Provide the [x, y] coordinate of the cell's center where the given text is located.  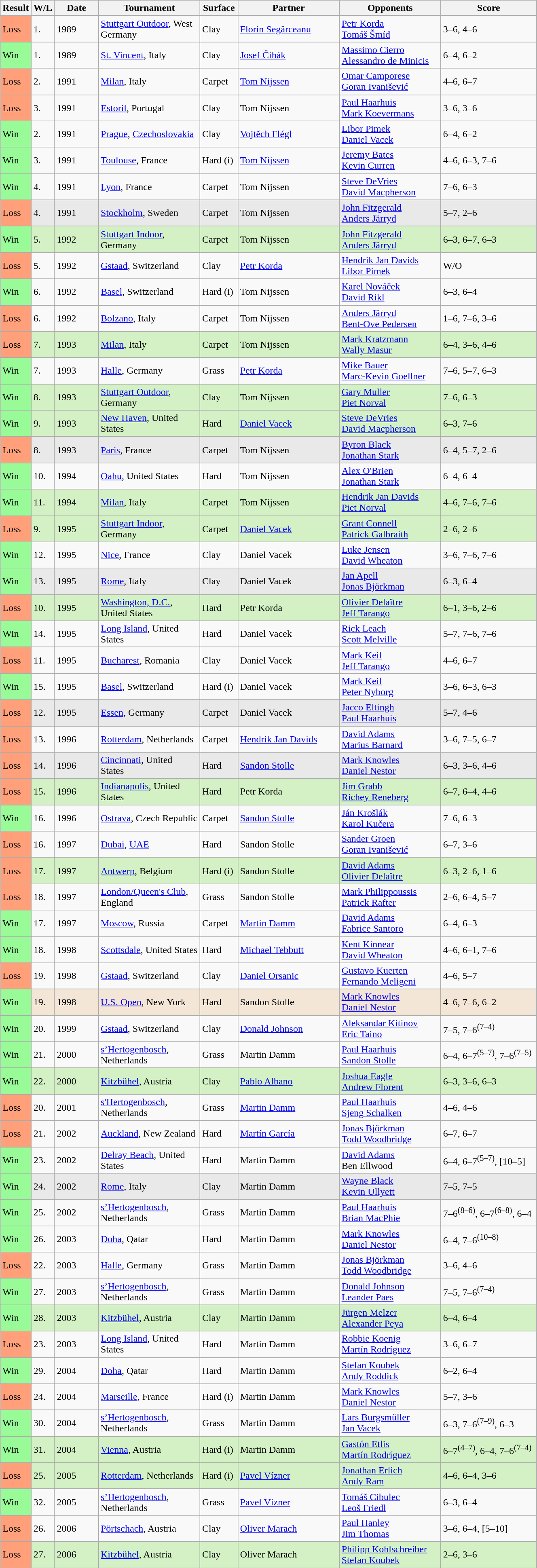
Byron Black Jonathan Stark [390, 450]
Kent Kinnear David Wheaton [390, 949]
Luke Jensen David Wheaton [390, 555]
Washington, D.C., United States [149, 607]
Mark Keil Peter Nyborg [390, 687]
3–6, 7–5, 6–7 [488, 739]
Pablo Albano [289, 1081]
Hendrik Jan Davids [289, 739]
Result [16, 8]
3–6, 6–4, [5–10] [488, 1528]
6–3, 7–6(7–9), 6–3 [488, 1423]
Tournament [149, 8]
Stockholm, Sweden [149, 213]
5–7, 3–6 [488, 1397]
W/O [488, 265]
5–7, 2–6 [488, 213]
Cincinnati, United States [149, 766]
Indianapolis, United States [149, 792]
Philipp Kohlschreiber Stefan Koubek [390, 1554]
Petr Korda Tomáš Šmíd [390, 29]
Antwerp, Belgium [149, 871]
s'Hertogenbosch, Netherlands [149, 1107]
Rick Leach Scott Melville [390, 634]
David Adams Ben Ellwood [390, 1160]
Paul Haarhuis Brian MacPhie [390, 1213]
30. [43, 1423]
4–6, 6–1, 7–6 [488, 949]
Bolzano, Italy [149, 318]
Paris, France [149, 450]
Paul Haarhuis Sandon Stolle [390, 1054]
Massimo Cierro Alessandro de Minicis [390, 55]
Donald Johnson [289, 1029]
Jacco Eltingh Paul Haarhuis [390, 712]
5–7, 7–6, 7–6 [488, 634]
Dubai, UAE [149, 844]
4–6, 7–6, 7–6 [488, 502]
Jim Grabb Richey Reneberg [390, 792]
3–6, 6–3, 6–3 [488, 687]
4–6, 7–6, 6–2 [488, 1002]
4–6, 6–4, 3–6 [488, 1476]
Oahu, United States [149, 476]
Karel Nováček David Rikl [390, 292]
Auckland, New Zealand [149, 1134]
7–6, 5–7, 6–3 [488, 371]
6–3, 3–6, 6–3 [488, 1081]
4–6, 6–3, 7–6 [488, 160]
7–6(8–6), 6–7(6–8), 6–4 [488, 1213]
David Adams Olivier Delaître [390, 871]
Jonathan Erlich Andy Ram [390, 1476]
Vojtěch Flégl [289, 134]
28. [43, 1318]
Mark Keil Jeff Tarango [390, 660]
6–3, 6–7, 6–3 [488, 239]
31. [43, 1449]
5–7, 4–6 [488, 712]
2–6, 2–6 [488, 529]
6–1, 3–6, 2–6 [488, 607]
6–7, 3–6 [488, 844]
Aleksandar Kitinov Eric Taino [390, 1029]
Mark Philippoussis Patrick Rafter [390, 897]
Vienna, Austria [149, 1449]
Bucharest, Romania [149, 660]
London/Queen's Club, England [149, 897]
3–6, 3–6 [488, 108]
6–3, 3–6, 4–6 [488, 766]
6–4, 6–7(5–7), [10–5] [488, 1160]
Stefan Koubek Andy Roddick [390, 1371]
Michael Tebbutt [289, 949]
Olivier Delaître Jeff Tarango [390, 607]
Gustavo Kuerten Fernando Meligeni [390, 976]
Opponents [390, 8]
6–7, 6–4, 4–6 [488, 792]
Stuttgart Outdoor, Germany [149, 397]
3–6, 6–7 [488, 1344]
Ján Krošlák Karol Kučera [390, 818]
Scottsdale, United States [149, 949]
U.S. Open, New York [149, 1002]
6–2, 6–4 [488, 1371]
Moscow, Russia [149, 923]
Jeremy Bates Kevin Curren [390, 160]
Mike Bauer Marc-Kevin Goellner [390, 371]
2–6, 3–6 [488, 1554]
David Adams Marius Barnard [390, 739]
Robbie Koenig Martín Rodríguez [390, 1344]
Joshua Eagle Andrew Florent [390, 1081]
Essen, Germany [149, 712]
Josef Čihák [289, 55]
Toulouse, France [149, 160]
4–6, 4–6 [488, 1107]
Tomáš Cibulec Leoš Friedl [390, 1502]
6–4, 7–6(10–8) [488, 1239]
Partner [289, 8]
Paul Haarhuis Sjeng Schalken [390, 1107]
6–7(4–7), 6–4, 7–6(7–4) [488, 1449]
Jürgen Melzer Alexander Peya [390, 1318]
St. Vincent, Italy [149, 55]
Delray Beach, United States [149, 1160]
Gastón Etlis Martín Rodríguez [390, 1449]
2–6, 6–4, 5–7 [488, 897]
6–3, 2–6, 1–6 [488, 871]
Alex O'Brien Jonathan Stark [390, 476]
6–4, 3–6, 4–6 [488, 344]
Paul Hanley Jim Thomas [390, 1528]
4–6, 5–7 [488, 976]
32. [43, 1502]
Hendrik Jan Davids Piet Norval [390, 502]
Wayne Black Kevin Ullyett [390, 1186]
Ostrava, Czech Republic [149, 818]
6–4, 6–7(5–7), 7–6(7–5) [488, 1054]
Gary Muller Piet Norval [390, 397]
Grant Connell Patrick Galbraith [390, 529]
Nice, France [149, 555]
Score [488, 8]
7–5, 7–5 [488, 1186]
6–4, 6–3 [488, 923]
New Haven, United States [149, 424]
W/L [43, 8]
Florin Segărceanu [289, 29]
3–6, 7–6, 7–6 [488, 555]
Omar Camporese Goran Ivanišević [390, 82]
6–7, 6–7 [488, 1134]
Sander Groen Goran Ivanišević [390, 844]
Daniel Orsanic [289, 976]
Paul Haarhuis Mark Koevermans [390, 108]
1–6, 7–6, 3–6 [488, 318]
Stuttgart Outdoor, West Germany [149, 29]
6–4, 5–7, 2–6 [488, 450]
Pörtschach, Austria [149, 1528]
Mark Kratzmann Wally Masur [390, 344]
David Adams Fabrice Santoro [390, 923]
6–3, 7–6 [488, 424]
1999 [77, 1029]
Estoril, Portugal [149, 108]
Prague, Czechoslovakia [149, 134]
Lyon, France [149, 187]
29. [43, 1371]
Donald Johnson Leander Paes [390, 1291]
Anders Järryd Bent-Ove Pedersen [390, 318]
Marseille, France [149, 1397]
Lars Burgsmüller Jan Vacek [390, 1423]
Libor Pimek Daniel Vacek [390, 134]
Jan Apell Jonas Björkman [390, 581]
Date [77, 8]
Surface [219, 8]
Hendrik Jan Davids Libor Pimek [390, 265]
2001 [77, 1107]
Martín García [289, 1134]
